Detect which cell encompasses the target text, then output its [X, Y] center coordinate. 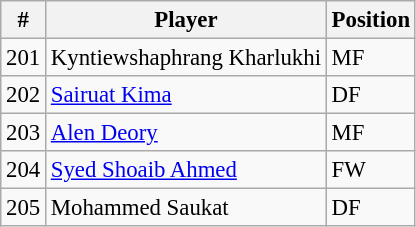
Syed Shoaib Ahmed [186, 170]
203 [24, 133]
Position [370, 20]
Alen Deory [186, 133]
Kyntiewshaphrang Kharlukhi [186, 58]
Mohammed Saukat [186, 208]
# [24, 20]
FW [370, 170]
201 [24, 58]
Player [186, 20]
Sairuat Kima [186, 95]
205 [24, 208]
202 [24, 95]
204 [24, 170]
